For the text-containing cell, return its midpoint in (x, y) coordinate format. 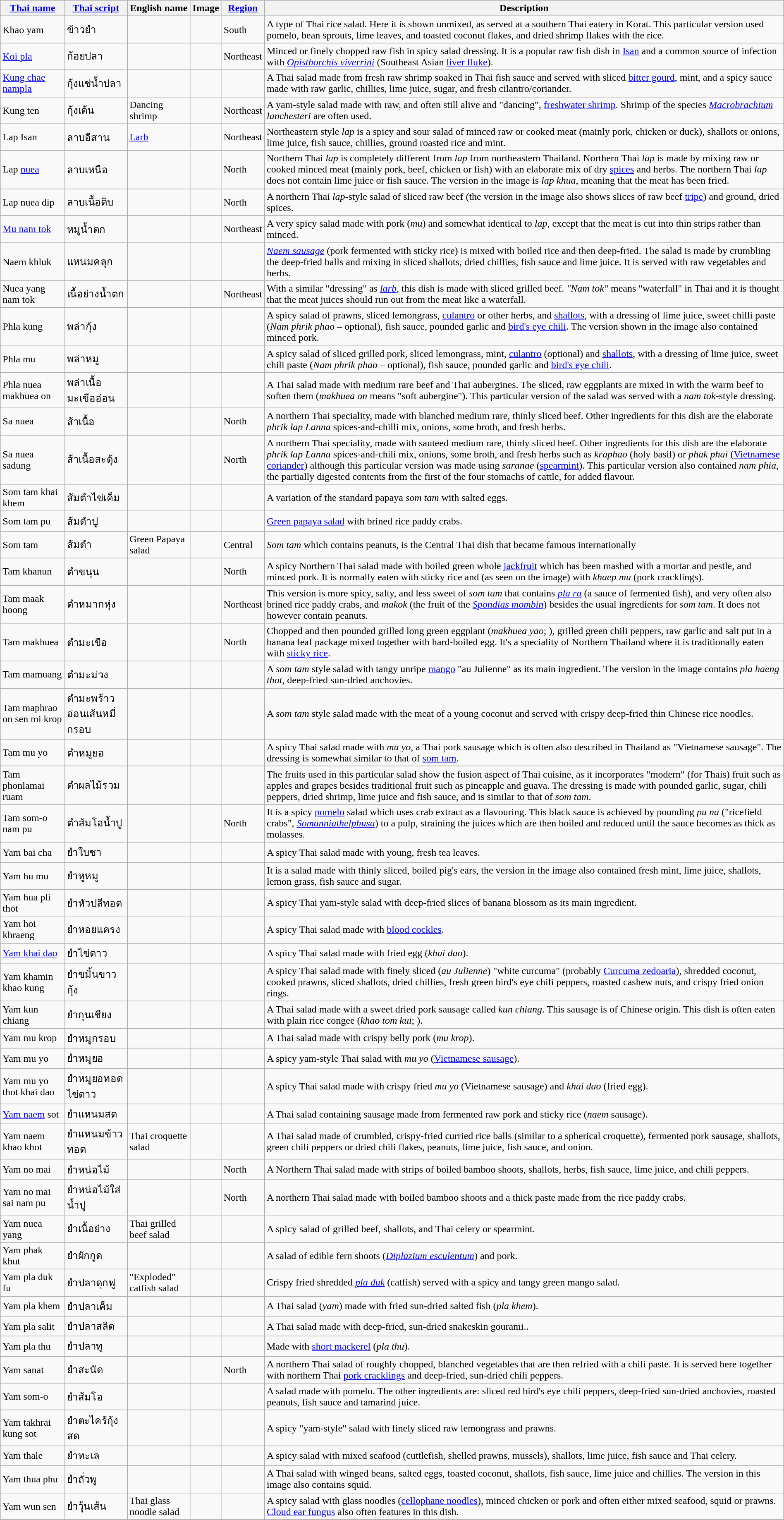
English name (159, 8)
Tam maphrao on sen mi krop (32, 714)
Lap Isan (32, 137)
Yam kun chiang (32, 1015)
ยำปลาดุกฟู (96, 1282)
Yam som-o (32, 1396)
A Thai salad containing sausage made from fermented raw pork and sticky rice (naem sausage). (524, 1114)
A very spicy salad made with pork (mu) and somewhat identical to lap, except that the meat is cut into thin strips rather than minced. (524, 229)
Tam phonlamai ruam (32, 785)
ก้อยปลา (96, 56)
ตำผลไม้รวม (96, 785)
A Thai salad made with deep-fried, sun-dried snakeskin gourami.. (524, 1326)
ตำมะม่วง (96, 675)
พล่าเนื้อมะเขืออ่อน (96, 390)
Sa nuea (32, 422)
ยำวุ้นเส้น (96, 1506)
Yam mu yo thot khai dao (32, 1086)
A spicy Thai salad made with crispy fried mu yo (Vietnamese sausage) and khai dao (fried egg). (524, 1086)
ยำหูหมู (96, 876)
Yam pla salit (32, 1326)
A northern Thai lap-style salad of sliced raw beef (the version in the image also shows slices of raw beef tripe) and ground, dried spices. (524, 202)
Yam takhrai kung sot (32, 1428)
Yam khamin khao kung (32, 982)
Yam no mai sai nam pu (32, 1197)
ยำใบชา (96, 852)
ตำหมากหุ่ง (96, 604)
Naem khluk (32, 261)
Yam phak khut (32, 1256)
Yam hu mu (32, 876)
Yam thua phu (32, 1479)
A spicy salad of grilled beef, shallots, and Thai celery or spearmint. (524, 1228)
ยำขมิ้นขาวกุ้ง (96, 982)
Yam khai dao (32, 953)
Green papaya salad with brined rice paddy crabs. (524, 521)
Yam sanat (32, 1370)
เนื้อย่างน้ำตก (96, 294)
ตำขนุน (96, 572)
Tam maak hoong (32, 604)
ลาบเหนือ (96, 170)
Yam mu yo (32, 1058)
Central (243, 544)
A salad of edible fern shoots (Diplazium esculentum) and pork. (524, 1256)
กุ้งแช่น้ำปลา (96, 84)
ยำส้มโอ (96, 1396)
Image (206, 8)
A spicy Thai salad made with fried egg (khai dao). (524, 953)
ยำหมูยอทอดไข่ดาว (96, 1086)
Yam no mai (32, 1170)
Thai glass noodle salad (159, 1506)
"Exploded" catfish salad (159, 1282)
Sa nuea sadung (32, 460)
ยำกุนเชียง (96, 1015)
Tam khanun (32, 572)
Som tam pu (32, 521)
A spicy Thai salad made with young, fresh tea leaves. (524, 852)
แหนมคลุก (96, 261)
A Northern Thai salad made with strips of boiled bamboo shoots, shallots, herbs, fish sauce, lime juice, and chili peppers. (524, 1170)
ข้าวยำ (96, 30)
Yam naem khao khot (32, 1142)
ยำผักกูด (96, 1256)
พล่ากุ้ง (96, 326)
Lap nuea (32, 170)
ส้าเนื้อ (96, 422)
Lap nuea dip (32, 202)
ยำไข่ดาว (96, 953)
Yam bai cha (32, 852)
Som tam khai khem (32, 498)
Som tam which contains peanuts, is the Central Thai dish that became famous internationally (524, 544)
ยำหอยแครง (96, 930)
Region (243, 8)
Yam pla khem (32, 1306)
Yam hoi khraeng (32, 930)
ยำทะเล (96, 1456)
A spicy "yam-style" salad with finely sliced raw lemongrass and prawns. (524, 1428)
Description (524, 8)
พล่าหมู (96, 359)
Dancing shrimp (159, 110)
Larb (159, 137)
ยำถั่วพู (96, 1479)
Phla nuea makhuea on (32, 390)
A Thai salad (yam) made with fried sun-dried salted fish (pla khem). (524, 1306)
ยำแหนมสด (96, 1114)
Tam som-o nam pu (32, 823)
Thai grilled beef salad (159, 1228)
Crispy fried shredded pla duk (catfish) served with a spicy and tangy green mango salad. (524, 1282)
South (243, 30)
ตำมะเขือ (96, 642)
ส้มตำ (96, 544)
ยำหน่อไม้ (96, 1170)
ยำปลาทู (96, 1347)
Tam makhuea (32, 642)
ตำมะพร้าวอ่อนเส้นหมี่กรอบ (96, 714)
Mu nam tok (32, 229)
Tam mu yo (32, 753)
A northern Thai salad made with boiled bamboo shoots and a thick paste made from the rice paddy crabs. (524, 1197)
Yam pla duk fu (32, 1282)
Yam thale (32, 1456)
A spicy yam-style Thai salad with mu yo (Vietnamese sausage). (524, 1058)
Tam mamuang (32, 675)
Khao yam (32, 30)
Yam pla thu (32, 1347)
ยำหมูยอ (96, 1058)
Thai script (96, 8)
ยำสะนัด (96, 1370)
Som tam (32, 544)
A Thai salad made with crispy belly pork (mu krop). (524, 1038)
A spicy salad with mixed seafood (cuttlefish, shelled prawns, mussels), shallots, lime juice, fish sauce and Thai celery. (524, 1456)
Yam nuea yang (32, 1228)
ยำเนื้อย่าง (96, 1228)
ยำตะไคร้กุ้งสด (96, 1428)
ยำปลาสลิด (96, 1326)
ยำหน่อไม้ใส่น้ำปู (96, 1197)
ยำแหนมข้าวทอด (96, 1142)
Thai name (32, 8)
ยำหัวปลีทอด (96, 902)
Koi pla (32, 56)
A som tam style salad made with the meat of a young coconut and served with crispy deep-fried thin Chinese rice noodles. (524, 714)
Made with short mackerel (pla thu). (524, 1347)
A spicy Thai yam-style salad with deep-fried slices of banana blossom as its main ingredient. (524, 902)
Kung chae nampla (32, 84)
Phla mu (32, 359)
ยำปลาเค็ม (96, 1306)
Yam hua pli thot (32, 902)
หมูน้ำตก (96, 229)
ลาบอีสาน (96, 137)
ตำหมูยอ (96, 753)
ตำส้มโอน้ำปู (96, 823)
ยำหมูกรอบ (96, 1038)
Green Papaya salad (159, 544)
Yam naem sot (32, 1114)
ลาบเนื้อดิบ (96, 202)
Kung ten (32, 110)
ส้มตำไข่เค็ม (96, 498)
ส้มตำปู (96, 521)
กุ้งเต้น (96, 110)
Phla kung (32, 326)
ส้าเนื้อสะดุ้ง (96, 460)
Thai croquette salad (159, 1142)
A variation of the standard papaya som tam with salted eggs. (524, 498)
Yam mu krop (32, 1038)
Yam wun sen (32, 1506)
Nuea yang nam tok (32, 294)
A spicy Thai salad made with blood cockles. (524, 930)
